Output the [X, Y] coordinate of the center of the cell containing the given text.  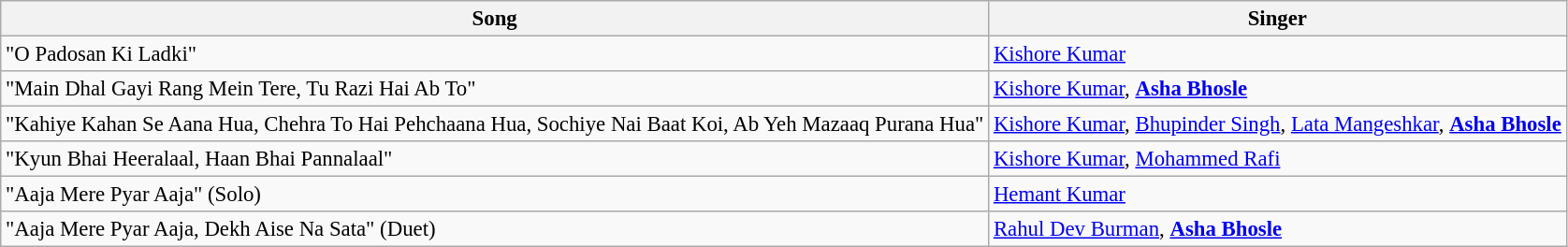
"Main Dhal Gayi Rang Mein Tere, Tu Razi Hai Ab To" [495, 89]
Rahul Dev Burman, Asha Bhosle [1278, 229]
"Kahiye Kahan Se Aana Hua, Chehra To Hai Pehchaana Hua, Sochiye Nai Baat Koi, Ab Yeh Mazaaq Purana Hua" [495, 124]
Kishore Kumar, Mohammed Rafi [1278, 159]
Kishore Kumar [1278, 54]
Hemant Kumar [1278, 195]
Song [495, 19]
"Aaja Mere Pyar Aaja, Dekh Aise Na Sata" (Duet) [495, 229]
Singer [1278, 19]
"Aaja Mere Pyar Aaja" (Solo) [495, 195]
Kishore Kumar, Asha Bhosle [1278, 89]
"Kyun Bhai Heeralaal, Haan Bhai Pannalaal" [495, 159]
"O Padosan Ki Ladki" [495, 54]
Kishore Kumar, Bhupinder Singh, Lata Mangeshkar, Asha Bhosle [1278, 124]
